Capture the cell that displays the provided text and extract its [x, y] central coordinate. 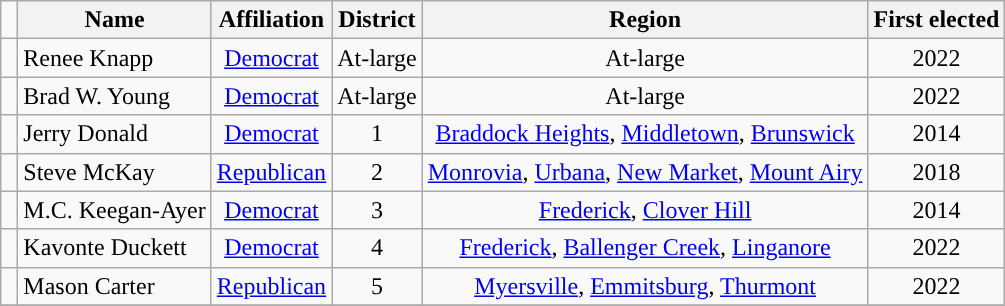
Affiliation [271, 20]
Frederick, Ballenger Creek, Linganore [645, 248]
M.C. Keegan-Ayer [114, 210]
4 [378, 248]
2 [378, 172]
Steve McKay [114, 172]
Name [114, 20]
Frederick, Clover Hill [645, 210]
Renee Knapp [114, 58]
District [378, 20]
Kavonte Duckett [114, 248]
Monrovia, Urbana, New Market, Mount Airy [645, 172]
Jerry Donald [114, 134]
Braddock Heights, Middletown, Brunswick [645, 134]
2018 [936, 172]
3 [378, 210]
Mason Carter [114, 286]
5 [378, 286]
Region [645, 20]
1 [378, 134]
First elected [936, 20]
Brad W. Young [114, 96]
Myersville, Emmitsburg, Thurmont [645, 286]
